Return the [X, Y] coordinate for the center point of the cell that contains the specified text.  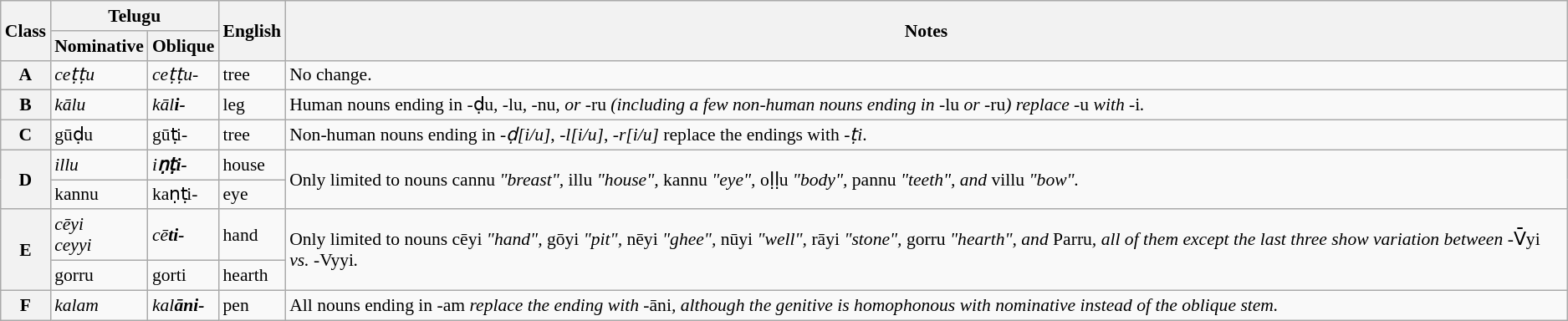
ceṭṭu- [184, 75]
D [25, 179]
house [252, 165]
Notes [926, 30]
English [252, 30]
Non-human nouns ending in -ḍ[i/u], -l[i/u], -r[i/u] replace the endings with -ṭi. [926, 135]
iṇṭi- [184, 165]
B [25, 105]
Nominative [99, 46]
gūḍu [99, 135]
Telugu [134, 16]
kāli- [184, 105]
cēyiceyyi [99, 236]
Class [25, 30]
kaṇṭi- [184, 195]
gorti [184, 276]
kālu [99, 105]
kannu [99, 195]
pen [252, 305]
leg [252, 105]
Only limited to nouns cannu "breast", illu "house", kannu "eye", oḷḷu "body", pannu "teeth", and villu "bow". [926, 179]
All nouns ending in -am replace the ending with -āni, although the genitive is homophonous with nominative instead of the oblique stem. [926, 305]
F [25, 305]
Human nouns ending in -ḍu, -lu, -nu, or -ru (including a few non-human nouns ending in -lu or -ru) replace -u with -i. [926, 105]
kalam [99, 305]
eye [252, 195]
hearth [252, 276]
Oblique [184, 46]
C [25, 135]
No change. [926, 75]
hand [252, 236]
illu [99, 165]
E [25, 251]
kalāni- [184, 305]
ceṭṭu [99, 75]
A [25, 75]
gūṭi- [184, 135]
gorru [99, 276]
cēti- [184, 236]
